Pinpoint the cell where the given text exists, returning its [x, y] midpoint coordinate. 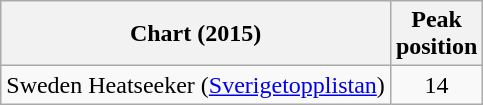
Sweden Heatseeker (Sverigetopplistan) [196, 85]
Chart (2015) [196, 34]
Peakposition [436, 34]
14 [436, 85]
